Search for the cell housing the specified text and yield its [X, Y] center coordinate. 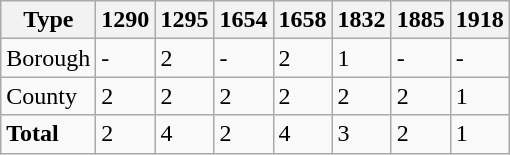
1918 [480, 20]
Total [48, 134]
1654 [244, 20]
1885 [420, 20]
3 [362, 134]
Type [48, 20]
1832 [362, 20]
County [48, 96]
1290 [126, 20]
1658 [302, 20]
Borough [48, 58]
1295 [184, 20]
